Output the (X, Y) coordinate of the center of the cell containing the given text.  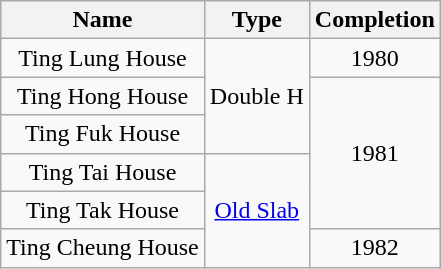
Ting Lung House (103, 58)
Ting Fuk House (103, 134)
Name (103, 20)
1982 (374, 248)
Completion (374, 20)
1981 (374, 153)
Ting Hong House (103, 96)
Double H (256, 96)
Type (256, 20)
Ting Cheung House (103, 248)
Ting Tai House (103, 172)
Ting Tak House (103, 210)
1980 (374, 58)
Old Slab (256, 210)
